Extract the (X, Y) coordinate from the center of the cell holding the provided text.  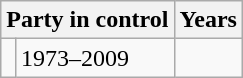
1973–2009 (94, 58)
Years (208, 20)
Party in control (88, 20)
